Capture the cell that displays the provided text and extract its [X, Y] central coordinate. 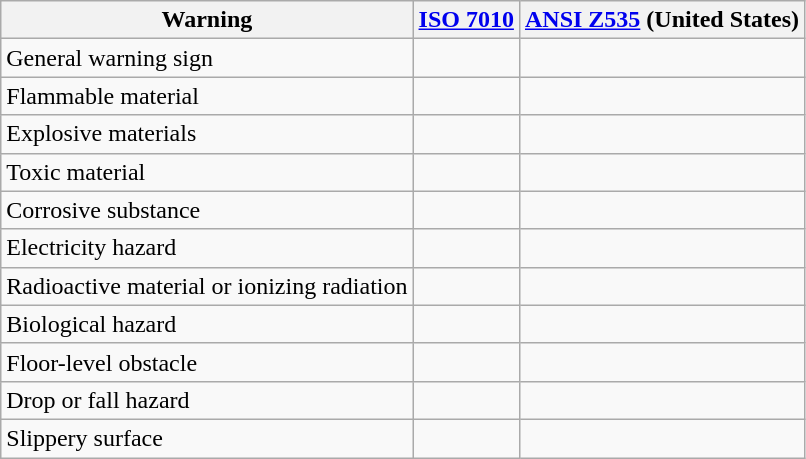
ISO 7010 [466, 20]
Slippery surface [207, 438]
General warning sign [207, 58]
Floor-level obstacle [207, 362]
Corrosive substance [207, 210]
Biological hazard [207, 324]
Electricity hazard [207, 248]
Flammable material [207, 96]
Toxic material [207, 172]
Drop or fall hazard [207, 400]
Radioactive material or ionizing radiation [207, 286]
ANSI Z535 (United States) [662, 20]
Warning [207, 20]
Explosive materials [207, 134]
